Determine the [X, Y] coordinate at the center of the cell enclosing the given text.  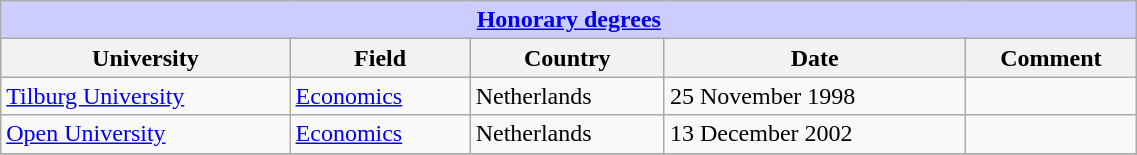
Open University [146, 134]
25 November 1998 [814, 96]
Honorary degrees [569, 20]
University [146, 58]
Field [380, 58]
Date [814, 58]
Country [567, 58]
Tilburg University [146, 96]
Comment [1051, 58]
13 December 2002 [814, 134]
